Search for the cell housing the specified text and yield its (X, Y) center coordinate. 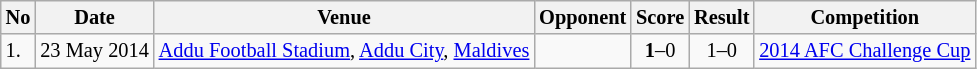
No (18, 17)
Score (660, 17)
23 May 2014 (94, 51)
Competition (864, 17)
Result (722, 17)
Date (94, 17)
Addu Football Stadium, Addu City, Maldives (344, 51)
Venue (344, 17)
Opponent (582, 17)
1. (18, 51)
2014 AFC Challenge Cup (864, 51)
